Return the [X, Y] coordinate for the center point of the cell that contains the specified text.  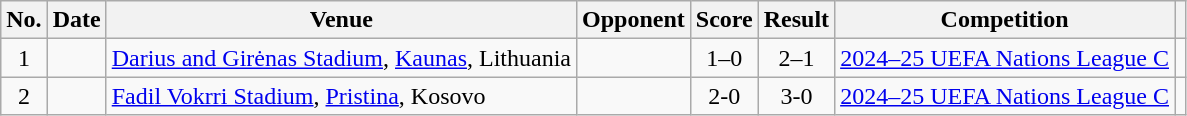
3-0 [796, 96]
Score [724, 20]
Date [76, 20]
Opponent [633, 20]
2-0 [724, 96]
Darius and Girėnas Stadium, Kaunas, Lithuania [341, 58]
2–1 [796, 58]
1 [24, 58]
1–0 [724, 58]
2 [24, 96]
Result [796, 20]
No. [24, 20]
Venue [341, 20]
Competition [1005, 20]
Fadil Vokrri Stadium, Pristina, Kosovo [341, 96]
